Determine the (X, Y) coordinate at the center of the cell enclosing the given text.  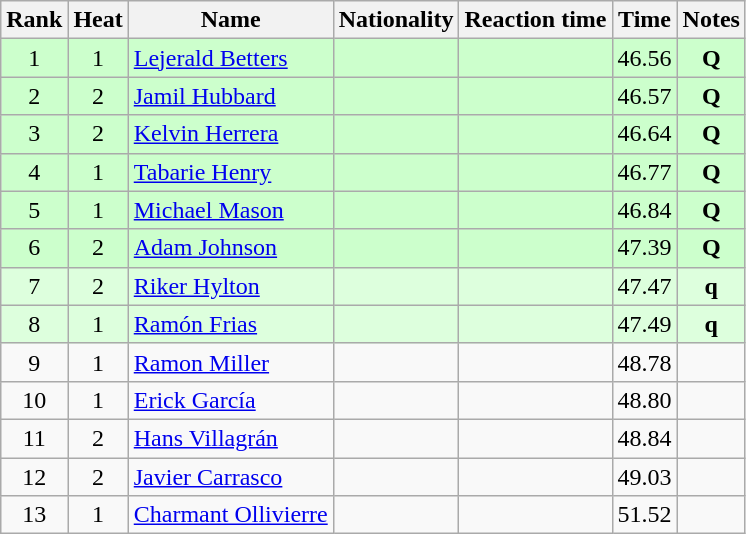
4 (34, 172)
46.77 (644, 172)
Ramón Frias (230, 324)
Rank (34, 20)
47.47 (644, 286)
8 (34, 324)
3 (34, 134)
11 (34, 438)
12 (34, 477)
10 (34, 400)
46.56 (644, 58)
6 (34, 248)
Lejerald Betters (230, 58)
Adam Johnson (230, 248)
Reaction time (536, 20)
Jamil Hubbard (230, 96)
Kelvin Herrera (230, 134)
Javier Carrasco (230, 477)
51.52 (644, 515)
Ramon Miller (230, 362)
Charmant Ollivierre (230, 515)
46.84 (644, 210)
Hans Villagrán (230, 438)
Riker Hylton (230, 286)
48.78 (644, 362)
9 (34, 362)
47.39 (644, 248)
5 (34, 210)
48.80 (644, 400)
Time (644, 20)
Michael Mason (230, 210)
Heat (98, 20)
Name (230, 20)
46.57 (644, 96)
49.03 (644, 477)
47.49 (644, 324)
Notes (711, 20)
Erick García (230, 400)
7 (34, 286)
Nationality (396, 20)
13 (34, 515)
48.84 (644, 438)
46.64 (644, 134)
Tabarie Henry (230, 172)
